Search for the cell housing the specified text and yield its [X, Y] center coordinate. 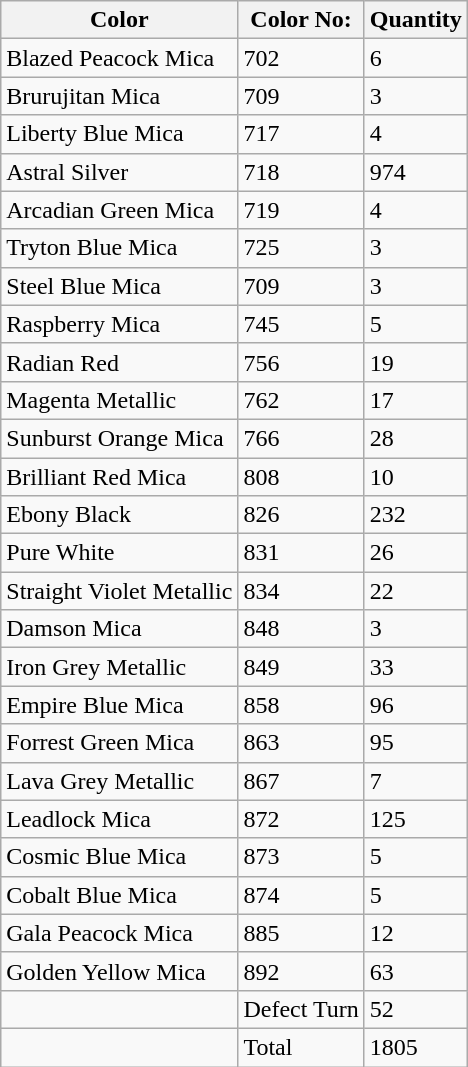
Defect Turn [301, 1009]
Color [120, 20]
28 [416, 438]
Straight Violet Metallic [120, 591]
725 [301, 248]
Sunburst Orange Mica [120, 438]
Radian Red [120, 362]
Astral Silver [120, 172]
Brilliant Red Mica [120, 477]
826 [301, 515]
Ebony Black [120, 515]
232 [416, 515]
6 [416, 58]
19 [416, 362]
858 [301, 705]
22 [416, 591]
Gala Peacock Mica [120, 933]
849 [301, 667]
96 [416, 705]
Empire Blue Mica [120, 705]
874 [301, 895]
Arcadian Green Mica [120, 210]
1805 [416, 1047]
831 [301, 553]
7 [416, 781]
Iron Grey Metallic [120, 667]
808 [301, 477]
717 [301, 134]
702 [301, 58]
Total [301, 1047]
Golden Yellow Mica [120, 971]
Tryton Blue Mica [120, 248]
Liberty Blue Mica [120, 134]
762 [301, 400]
Magenta Metallic [120, 400]
12 [416, 933]
756 [301, 362]
Forrest Green Mica [120, 743]
Cosmic Blue Mica [120, 857]
Quantity [416, 20]
Lava Grey Metallic [120, 781]
863 [301, 743]
95 [416, 743]
Color No: [301, 20]
Damson Mica [120, 629]
885 [301, 933]
719 [301, 210]
17 [416, 400]
Leadlock Mica [120, 819]
Blazed Peacock Mica [120, 58]
26 [416, 553]
Steel Blue Mica [120, 286]
52 [416, 1009]
867 [301, 781]
Raspberry Mica [120, 324]
125 [416, 819]
892 [301, 971]
974 [416, 172]
766 [301, 438]
848 [301, 629]
Cobalt Blue Mica [120, 895]
63 [416, 971]
745 [301, 324]
Brurujitan Mica [120, 96]
10 [416, 477]
33 [416, 667]
Pure White [120, 553]
718 [301, 172]
872 [301, 819]
873 [301, 857]
834 [301, 591]
